Pinpoint the cell where the given text exists, returning its [x, y] midpoint coordinate. 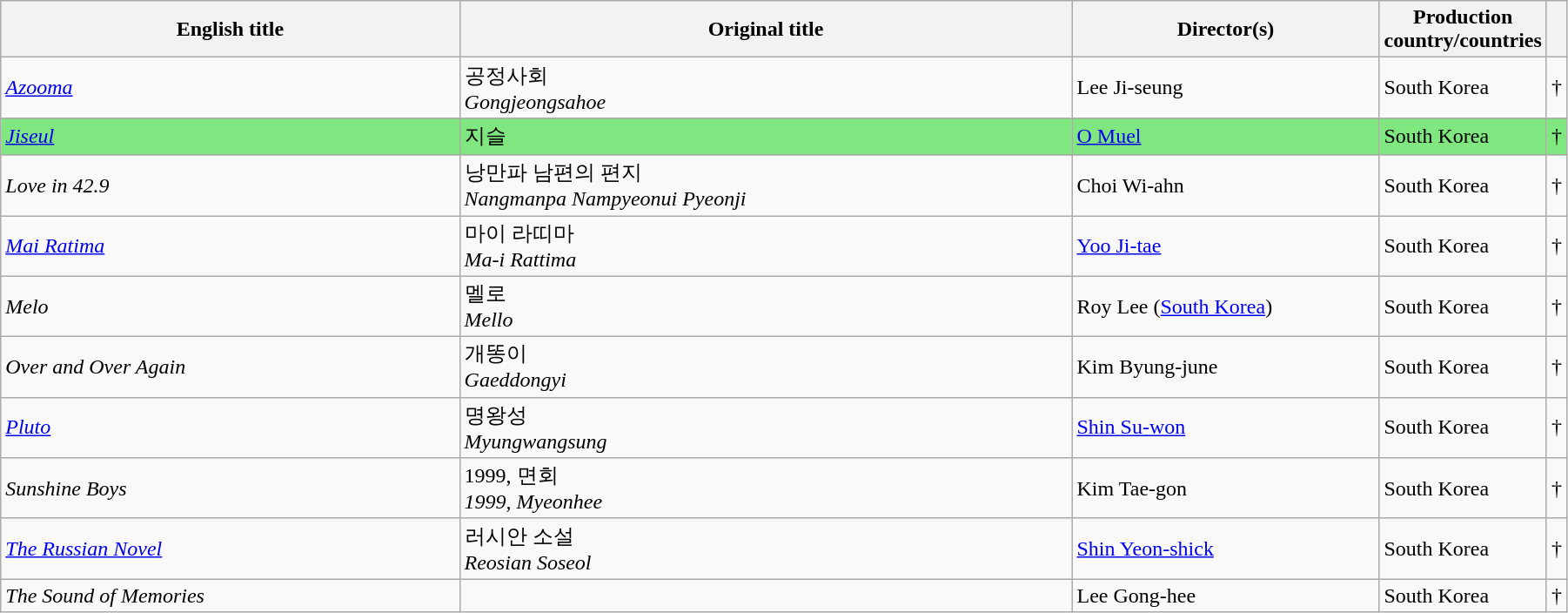
Production country/countries [1463, 30]
Roy Lee (South Korea) [1225, 306]
Jiseul [230, 136]
English title [230, 30]
Kim Byung-june [1225, 367]
Mai Ratima [230, 246]
Yoo Ji-tae [1225, 246]
1999, 면회1999, Myeonhee [766, 488]
Pluto [230, 428]
멜로Mello [766, 306]
Director(s) [1225, 30]
Choi Wi-ahn [1225, 185]
러시안 소설Reosian Soseol [766, 549]
Lee Gong-hee [1225, 596]
Azooma [230, 88]
Sunshine Boys [230, 488]
개똥이Gaeddongyi [766, 367]
명왕성Myungwangsung [766, 428]
Lee Ji-seung [1225, 88]
Shin Yeon-shick [1225, 549]
낭만파 남편의 편지Nangmanpa Nampyeonui Pyeonji [766, 185]
Over and Over Again [230, 367]
O Muel [1225, 136]
공정사회Gongjeongsahoe [766, 88]
Shin Su-won [1225, 428]
Original title [766, 30]
지슬 [766, 136]
The Russian Novel [230, 549]
Kim Tae-gon [1225, 488]
마이 라띠마Ma-i Rattima [766, 246]
The Sound of Memories [230, 596]
Melo [230, 306]
Love in 42.9 [230, 185]
